Extract the [X, Y] coordinate from the center of the cell holding the provided text.  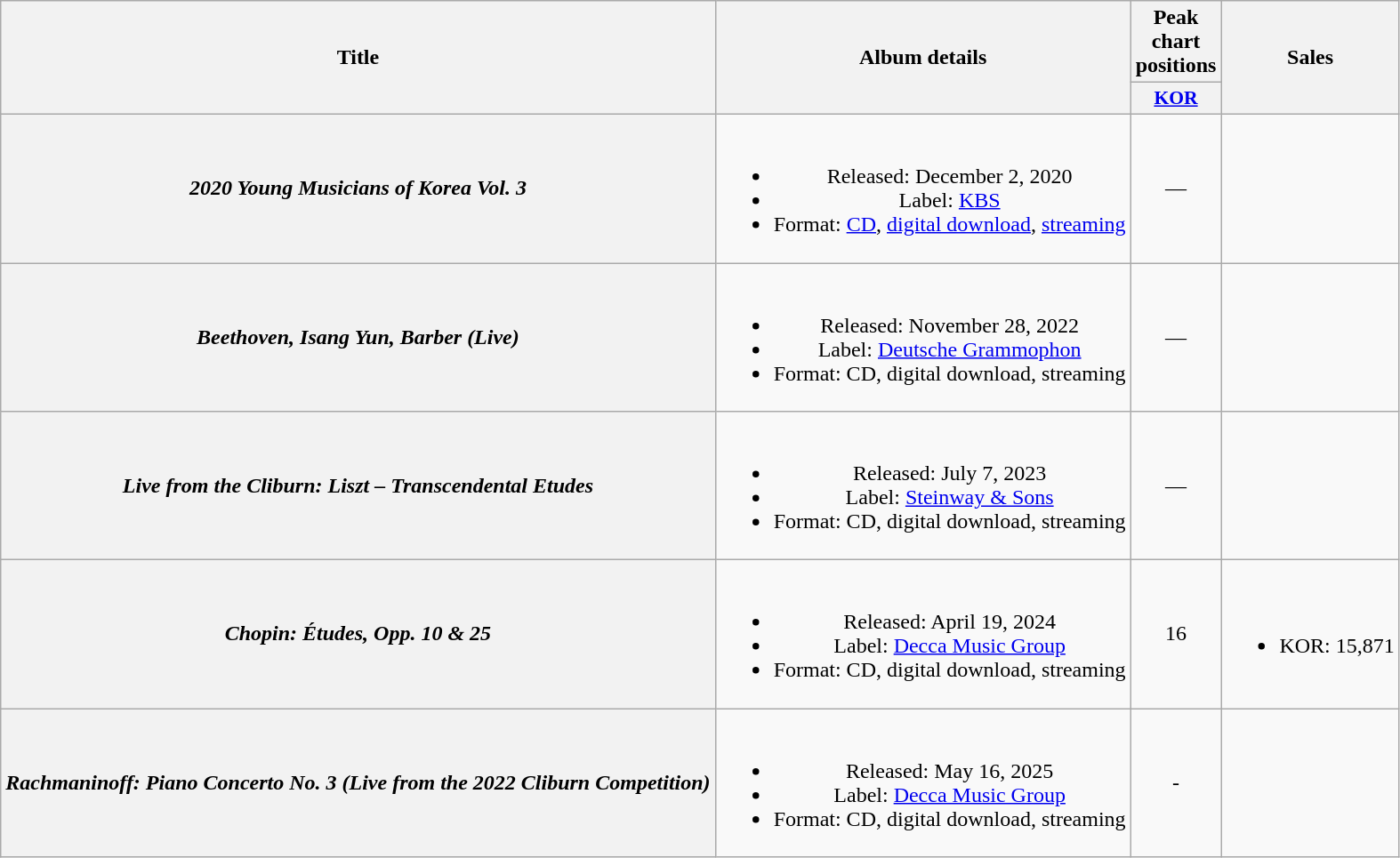
Released: May 16, 2025Label: Decca Music GroupFormat: CD, digital download, streaming [923, 782]
Released: November 28, 2022Label: Deutsche GrammophonFormat: CD, digital download, streaming [923, 338]
16 [1176, 635]
Live from the Cliburn: Liszt – Transcendental Etudes [358, 485]
Sales [1310, 58]
KOR [1176, 99]
- [1176, 782]
Released: April 19, 2024Label: Decca Music GroupFormat: CD, digital download, streaming [923, 635]
KOR: 15,871 [1310, 635]
Released: December 2, 2020Label: KBSFormat: CD, digital download, streaming [923, 188]
Chopin: Études, Opp. 10 & 25 [358, 635]
Beethoven, Isang Yun, Barber (Live) [358, 338]
2020 Young Musicians of Korea Vol. 3 [358, 188]
Peak chart positions [1176, 42]
Title [358, 58]
Rachmaninoff: Piano Concerto No. 3 (Live from the 2022 Cliburn Competition) [358, 782]
Released: July 7, 2023Label: Steinway & SonsFormat: CD, digital download, streaming [923, 485]
Album details [923, 58]
